Identify which cell holds the provided text, then report its (X, Y) central coordinate. 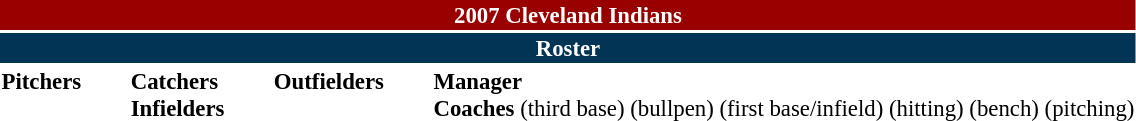
Roster (568, 48)
2007 Cleveland Indians (568, 15)
